Return [X, Y] of the center of cell containing provided text 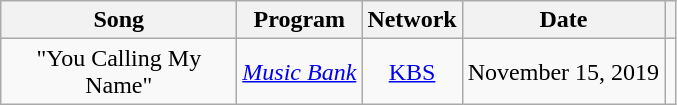
Music Bank [300, 72]
Program [300, 20]
"You Calling My Name" [119, 72]
KBS [412, 72]
Network [412, 20]
Date [563, 20]
November 15, 2019 [563, 72]
Song [119, 20]
